Scan for the cell matching the given text and deliver its [X, Y] coordinate at center. 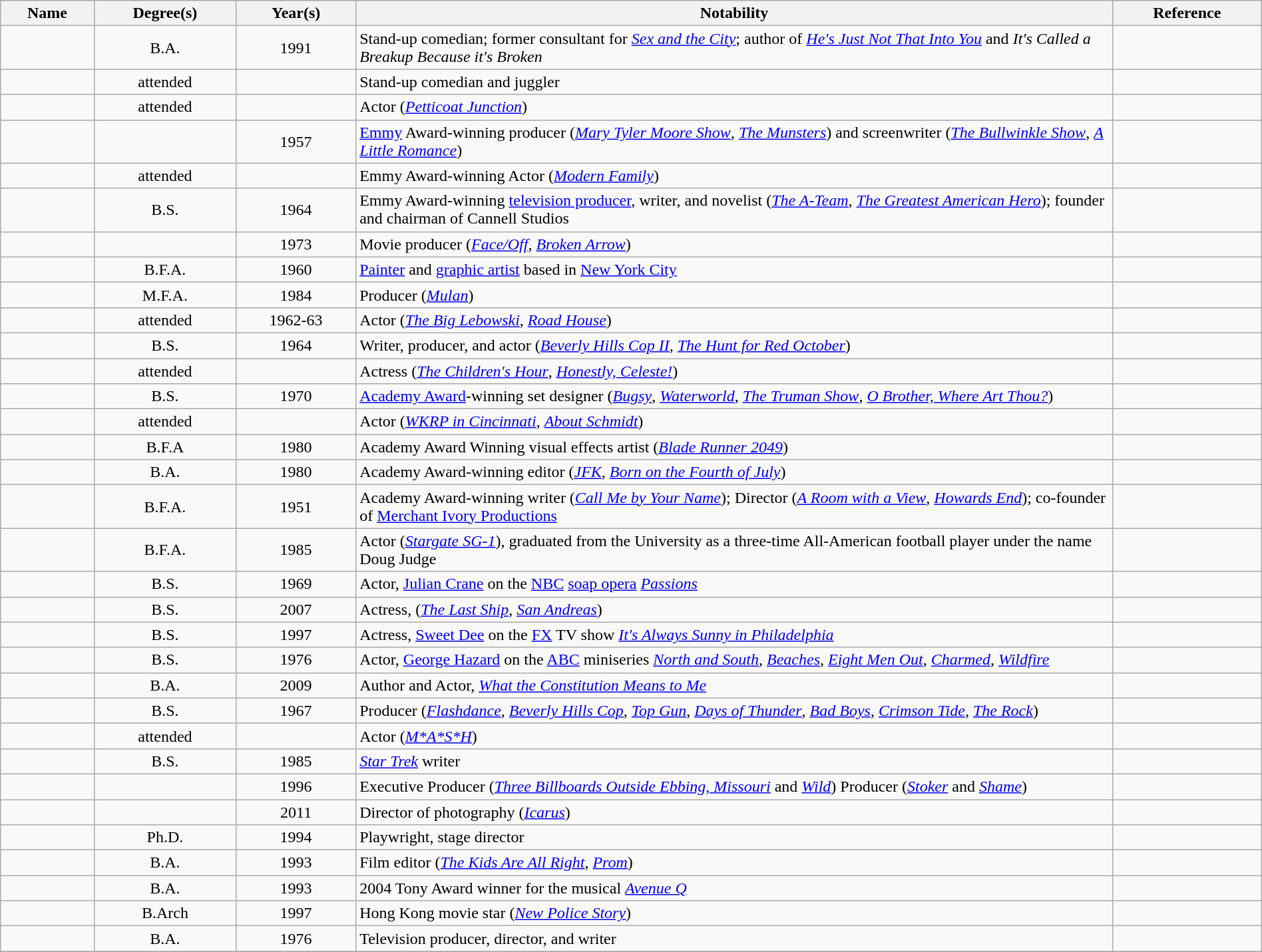
2011 [296, 812]
1991 [296, 48]
Reference [1187, 13]
Movie producer (Face/Off, Broken Arrow) [735, 244]
B.F.A [165, 447]
Painter and graphic artist based in New York City [735, 269]
Emmy Award-winning Actor (Modern Family) [735, 176]
Stand-up comedian and juggler [735, 82]
Author and Actor, What the Constitution Means to Me [735, 685]
Emmy Award-winning producer (Mary Tyler Moore Show, The Munsters) and screenwriter (The Bullwinkle Show, A Little Romance) [735, 141]
M.F.A. [165, 295]
Film editor (The Kids Are All Right, Prom) [735, 863]
Actor (Petticoat Junction) [735, 107]
1969 [296, 584]
1973 [296, 244]
2007 [296, 609]
1984 [296, 295]
Academy Award Winning visual effects artist (Blade Runner 2049) [735, 447]
Actor (Stargate SG-1), graduated from the University as a three-time All-American football player under the name Doug Judge [735, 550]
Actor (The Big Lebowski, Road House) [735, 320]
Producer (Mulan) [735, 295]
Emmy Award-winning television producer, writer, and novelist (The A-Team, The Greatest American Hero); founder and chairman of Cannell Studios [735, 210]
1996 [296, 786]
Writer, producer, and actor (Beverly Hills Cop II, The Hunt for Red October) [735, 345]
1967 [296, 711]
Actress (The Children's Hour, Honestly, Celeste!) [735, 371]
Actor, Julian Crane on the NBC soap opera Passions [735, 584]
Academy Award-winning editor (JFK, Born on the Fourth of July) [735, 472]
Degree(s) [165, 13]
1962-63 [296, 320]
1960 [296, 269]
Playwright, stage director [735, 838]
Actor, George Hazard on the ABC miniseries North and South, Beaches, Eight Men Out, Charmed, Wildfire [735, 660]
Executive Producer (Three Billboards Outside Ebbing, Missouri and Wild) Producer (Stoker and Shame) [735, 786]
Hong Kong movie star (New Police Story) [735, 913]
1951 [296, 507]
1970 [296, 397]
1994 [296, 838]
2004 Tony Award winner for the musical Avenue Q [735, 888]
Ph.D. [165, 838]
B.Arch [165, 913]
1957 [296, 141]
Actor (M*A*S*H) [735, 736]
Academy Award-winning set designer (Bugsy, Waterworld, The Truman Show, O Brother, Where Art Thou?) [735, 397]
Producer (Flashdance, Beverly Hills Cop, Top Gun, Days of Thunder, Bad Boys, Crimson Tide, The Rock) [735, 711]
Year(s) [296, 13]
Actress, (The Last Ship, San Andreas) [735, 609]
2009 [296, 685]
Stand-up comedian; former consultant for Sex and the City; author of He's Just Not That Into You and It's Called a Breakup Because it's Broken [735, 48]
Director of photography (Icarus) [735, 812]
Actor (WKRP in Cincinnati, About Schmidt) [735, 422]
Actress, Sweet Dee on the FX TV show It's Always Sunny in Philadelphia [735, 635]
Television producer, director, and writer [735, 939]
Star Trek writer [735, 761]
Name [47, 13]
Notability [735, 13]
Academy Award-winning writer (Call Me by Your Name); Director (A Room with a View, Howards End); co-founder of Merchant Ivory Productions [735, 507]
